Provide the (x, y) coordinate of the cell's center where the given text is located.  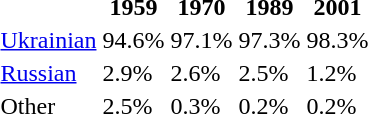
94.6% (134, 40)
97.1% (202, 40)
97.3% (270, 40)
2.9% (134, 73)
2.6% (202, 73)
2.5% (270, 73)
